Detect which cell encompasses the target text, then output its [X, Y] center coordinate. 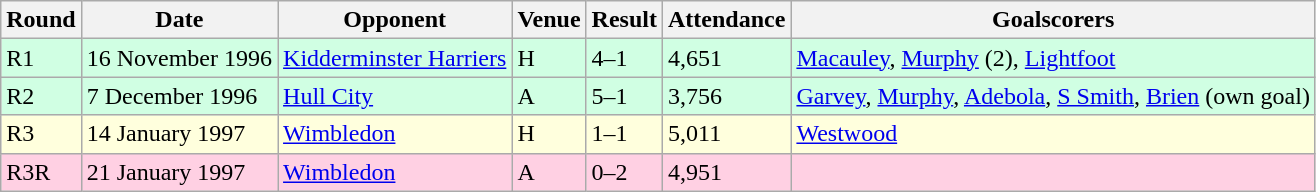
Opponent [395, 20]
Garvey, Murphy, Adebola, S Smith, Brien (own goal) [1054, 96]
21 January 1997 [179, 172]
Date [179, 20]
4–1 [624, 58]
3,756 [726, 96]
4,651 [726, 58]
1–1 [624, 134]
Kidderminster Harriers [395, 58]
4,951 [726, 172]
R3R [41, 172]
5,011 [726, 134]
Hull City [395, 96]
R2 [41, 96]
R1 [41, 58]
Goalscorers [1054, 20]
Round [41, 20]
Result [624, 20]
16 November 1996 [179, 58]
R3 [41, 134]
0–2 [624, 172]
7 December 1996 [179, 96]
5–1 [624, 96]
Macauley, Murphy (2), Lightfoot [1054, 58]
Venue [549, 20]
14 January 1997 [179, 134]
Attendance [726, 20]
Westwood [1054, 134]
